Determine the (X, Y) coordinate at the center of the cell enclosing the given text.  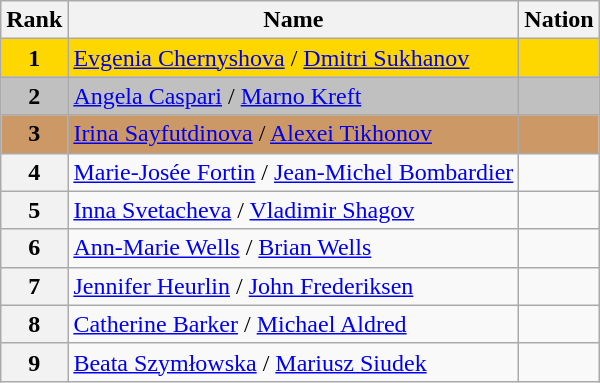
Inna Svetacheva / Vladimir Shagov (294, 210)
Catherine Barker / Michael Aldred (294, 324)
6 (34, 248)
Name (294, 20)
Nation (559, 20)
Jennifer Heurlin / John Frederiksen (294, 286)
3 (34, 134)
Angela Caspari / Marno Kreft (294, 96)
Irina Sayfutdinova / Alexei Tikhonov (294, 134)
1 (34, 58)
2 (34, 96)
Beata Szymłowska / Mariusz Siudek (294, 362)
4 (34, 172)
8 (34, 324)
9 (34, 362)
Ann-Marie Wells / Brian Wells (294, 248)
Rank (34, 20)
Evgenia Chernyshova / Dmitri Sukhanov (294, 58)
5 (34, 210)
Marie-Josée Fortin / Jean-Michel Bombardier (294, 172)
7 (34, 286)
